Identify which cell holds the provided text, then report its (x, y) central coordinate. 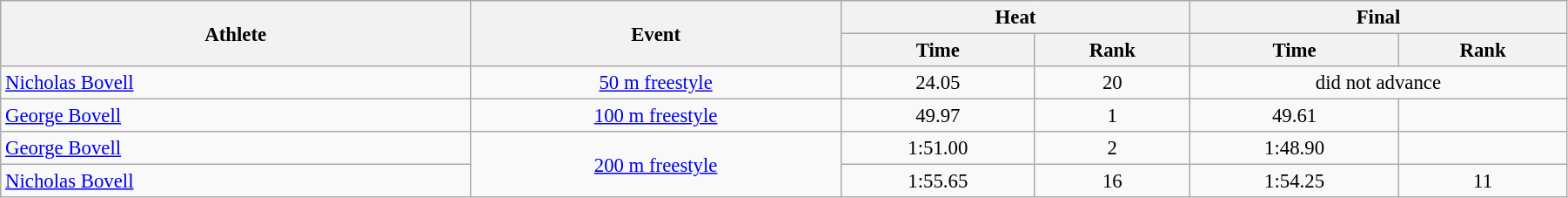
11 (1483, 181)
20 (1112, 83)
Athlete (236, 33)
Heat (1016, 17)
1 (1112, 116)
Final (1378, 17)
100 m freestyle (656, 116)
24.05 (938, 83)
1:55.65 (938, 181)
2 (1112, 148)
1:48.90 (1294, 148)
Event (656, 33)
1:51.00 (938, 148)
49.61 (1294, 116)
16 (1112, 181)
1:54.25 (1294, 181)
49.97 (938, 116)
50 m freestyle (656, 83)
did not advance (1378, 83)
200 m freestyle (656, 164)
